From the cell containing the given text, extract its center point as [x, y] coordinate. 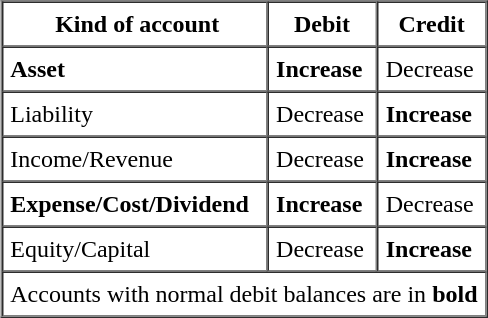
Debit [322, 24]
Equity/Capital [134, 248]
Kind of account [134, 24]
Expense/Cost/Dividend [134, 204]
Income/Revenue [134, 158]
Credit [432, 24]
Asset [134, 68]
Accounts with normal debit balances are in bold [244, 294]
Liability [134, 114]
